Output the [x, y] coordinate of the center of the cell containing the given text.  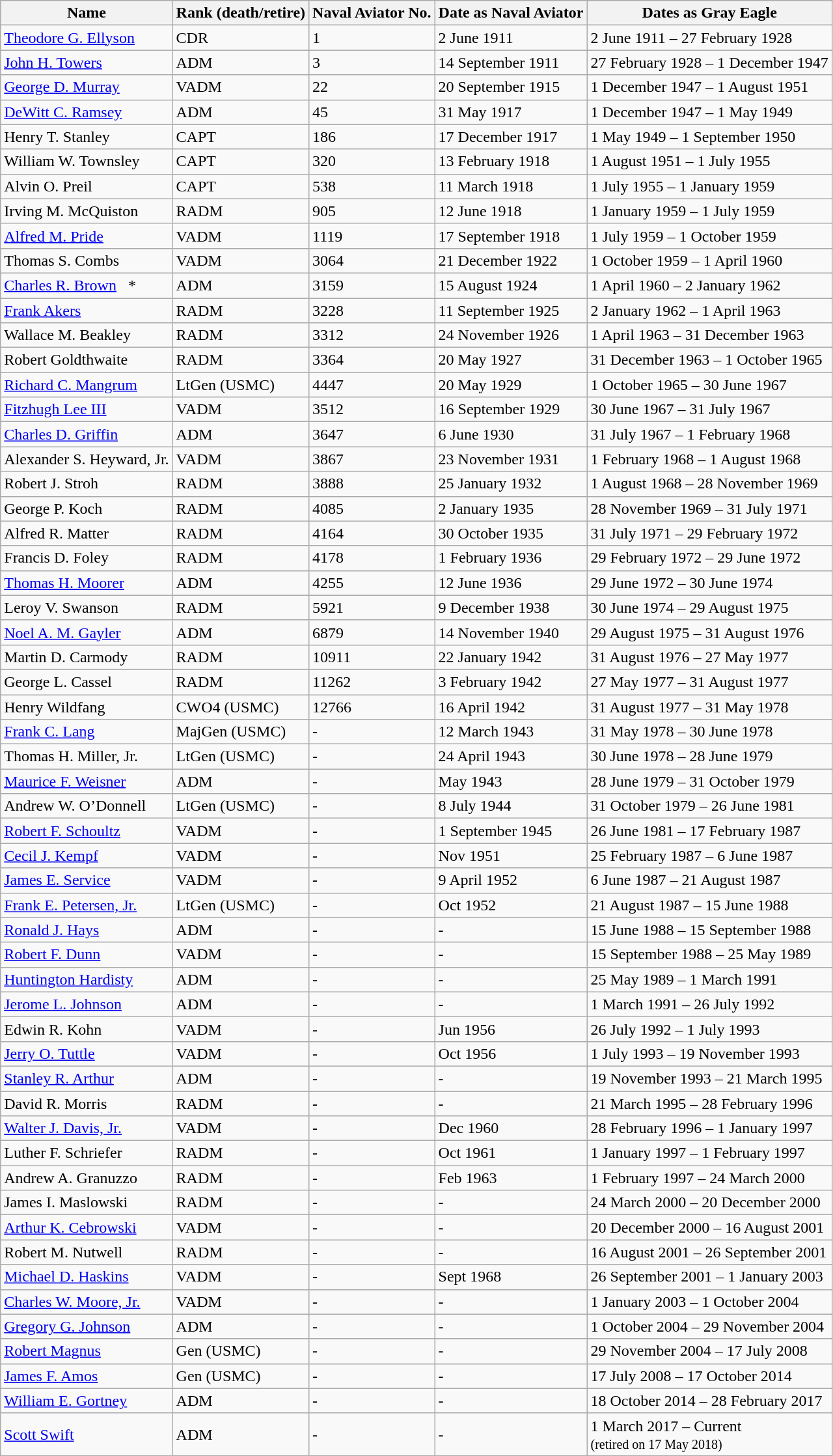
David R. Morris [87, 1104]
23 November 1931 [511, 459]
6 June 1987 – 21 August 1987 [709, 880]
Dec 1960 [511, 1128]
1 January 2003 – 1 October 2004 [709, 1302]
1119 [372, 236]
1 January 1997 – 1 February 1997 [709, 1153]
29 February 1972 – 29 June 1972 [709, 558]
9 December 1938 [511, 608]
20 September 1915 [511, 87]
29 November 2004 – 17 July 2008 [709, 1351]
14 November 1940 [511, 632]
Oct 1956 [511, 1054]
George L. Cassel [87, 682]
20 December 2000 – 16 August 2001 [709, 1227]
Oct 1961 [511, 1153]
186 [372, 137]
12 March 1943 [511, 732]
George D. Murray [87, 87]
1 August 1968 – 28 November 1969 [709, 484]
1 December 1947 – 1 August 1951 [709, 87]
Arthur K. Cebrowski [87, 1227]
Date as Naval Aviator [511, 13]
Henry Wildfang [87, 707]
Cecil J. Kempf [87, 856]
15 June 1988 – 15 September 1988 [709, 930]
29 August 1975 – 31 August 1976 [709, 632]
Leroy V. Swanson [87, 608]
James I. Maslowski [87, 1203]
30 June 1967 – 31 July 1967 [709, 410]
17 July 2008 – 17 October 2014 [709, 1376]
12 June 1918 [511, 211]
3228 [372, 311]
3 February 1942 [511, 682]
1 April 1960 – 2 January 1962 [709, 285]
Feb 1963 [511, 1178]
Thomas H. Moorer [87, 583]
2 January 1962 – 1 April 1963 [709, 311]
22 [372, 87]
538 [372, 186]
28 June 1979 – 31 October 1979 [709, 781]
DeWitt C. Ramsey [87, 112]
19 November 1993 – 21 March 1995 [709, 1078]
18 October 2014 – 28 February 2017 [709, 1401]
Frank Akers [87, 311]
1 [372, 38]
MajGen (USMC) [241, 732]
17 September 1918 [511, 236]
2 January 1935 [511, 509]
Charles R. Brown * [87, 285]
4164 [372, 533]
3312 [372, 335]
Robert Magnus [87, 1351]
905 [372, 211]
11 March 1918 [511, 186]
1 February 1997 – 24 March 2000 [709, 1178]
Dates as Gray Eagle [709, 13]
Ronald J. Hays [87, 930]
21 December 1922 [511, 260]
1 February 1936 [511, 558]
1 March 2017 – Current(retired on 17 May 2018) [709, 1434]
4447 [372, 385]
Thomas S. Combs [87, 260]
2 June 1911 [511, 38]
31 July 1971 – 29 February 1972 [709, 533]
Huntington Hardisty [87, 979]
20 May 1929 [511, 385]
Richard C. Mangrum [87, 385]
Alexander S. Heyward, Jr. [87, 459]
Rank (death/retire) [241, 13]
12 June 1936 [511, 583]
320 [372, 161]
Charles W. Moore, Jr. [87, 1302]
29 June 1972 – 30 June 1974 [709, 583]
8 July 1944 [511, 806]
Naval Aviator No. [372, 13]
20 May 1927 [511, 360]
31 December 1963 – 1 October 1965 [709, 360]
Robert M. Nutwell [87, 1252]
Jerome L. Johnson [87, 1004]
10911 [372, 657]
1 December 1947 – 1 May 1949 [709, 112]
1 August 1951 – 1 July 1955 [709, 161]
Charles D. Griffin [87, 434]
1 October 1965 – 30 June 1967 [709, 385]
11262 [372, 682]
William W. Townsley [87, 161]
John H. Towers [87, 63]
31 May 1978 – 30 June 1978 [709, 732]
1 October 2004 – 29 November 2004 [709, 1326]
Oct 1952 [511, 905]
Alvin O. Preil [87, 186]
16 April 1942 [511, 707]
30 June 1974 – 29 August 1975 [709, 608]
9 April 1952 [511, 880]
3 [372, 63]
21 August 1987 – 15 June 1988 [709, 905]
24 March 2000 – 20 December 2000 [709, 1203]
Jerry O. Tuttle [87, 1054]
17 December 1917 [511, 137]
1 October 1959 – 1 April 1960 [709, 260]
31 October 1979 – 26 June 1981 [709, 806]
Sept 1968 [511, 1277]
25 January 1932 [511, 484]
Alfred R. Matter [87, 533]
Francis D. Foley [87, 558]
2 June 1911 – 27 February 1928 [709, 38]
1 May 1949 – 1 September 1950 [709, 137]
31 August 1976 – 27 May 1977 [709, 657]
James F. Amos [87, 1376]
1 March 1991 – 26 July 1992 [709, 1004]
William E. Gortney [87, 1401]
45 [372, 112]
5921 [372, 608]
15 August 1924 [511, 285]
26 September 2001 – 1 January 2003 [709, 1277]
4255 [372, 583]
Stanley R. Arthur [87, 1078]
1 February 1968 – 1 August 1968 [709, 459]
Henry T. Stanley [87, 137]
22 January 1942 [511, 657]
3364 [372, 360]
Edwin R. Kohn [87, 1029]
1 July 1955 – 1 January 1959 [709, 186]
30 October 1935 [511, 533]
3064 [372, 260]
1 July 1959 – 1 October 1959 [709, 236]
6 June 1930 [511, 434]
1 July 1993 – 19 November 1993 [709, 1054]
27 February 1928 – 1 December 1947 [709, 63]
27 May 1977 – 31 August 1977 [709, 682]
21 March 1995 – 28 February 1996 [709, 1104]
George P. Koch [87, 509]
Andrew W. O’Donnell [87, 806]
Alfred M. Pride [87, 236]
31 August 1977 – 31 May 1978 [709, 707]
Frank E. Petersen, Jr. [87, 905]
Robert F. Dunn [87, 955]
CWO4 (USMC) [241, 707]
Scott Swift [87, 1434]
13 February 1918 [511, 161]
Name [87, 13]
3888 [372, 484]
May 1943 [511, 781]
28 November 1969 – 31 July 1971 [709, 509]
24 April 1943 [511, 757]
Walter J. Davis, Jr. [87, 1128]
26 July 1992 – 1 July 1993 [709, 1029]
Noel A. M. Gayler [87, 632]
1 September 1945 [511, 831]
Jun 1956 [511, 1029]
Robert Goldthwaite [87, 360]
31 July 1967 – 1 February 1968 [709, 434]
25 February 1987 – 6 June 1987 [709, 856]
15 September 1988 – 25 May 1989 [709, 955]
CDR [241, 38]
3512 [372, 410]
25 May 1989 – 1 March 1991 [709, 979]
Thomas H. Miller, Jr. [87, 757]
3867 [372, 459]
6879 [372, 632]
3647 [372, 434]
Irving M. McQuiston [87, 211]
24 November 1926 [511, 335]
Gregory G. Johnson [87, 1326]
16 September 1929 [511, 410]
Fitzhugh Lee III [87, 410]
Maurice F. Weisner [87, 781]
Luther F. Schriefer [87, 1153]
James E. Service [87, 880]
14 September 1911 [511, 63]
31 May 1917 [511, 112]
Theodore G. Ellyson [87, 38]
4085 [372, 509]
11 September 1925 [511, 311]
28 February 1996 – 1 January 1997 [709, 1128]
12766 [372, 707]
3159 [372, 285]
Michael D. Haskins [87, 1277]
Andrew A. Granuzzo [87, 1178]
4178 [372, 558]
1 April 1963 – 31 December 1963 [709, 335]
Nov 1951 [511, 856]
30 June 1978 – 28 June 1979 [709, 757]
Martin D. Carmody [87, 657]
16 August 2001 – 26 September 2001 [709, 1252]
Robert F. Schoultz [87, 831]
26 June 1981 – 17 February 1987 [709, 831]
Wallace M. Beakley [87, 335]
Robert J. Stroh [87, 484]
Frank C. Lang [87, 732]
1 January 1959 – 1 July 1959 [709, 211]
